Search for the cell housing the specified text and yield its (X, Y) center coordinate. 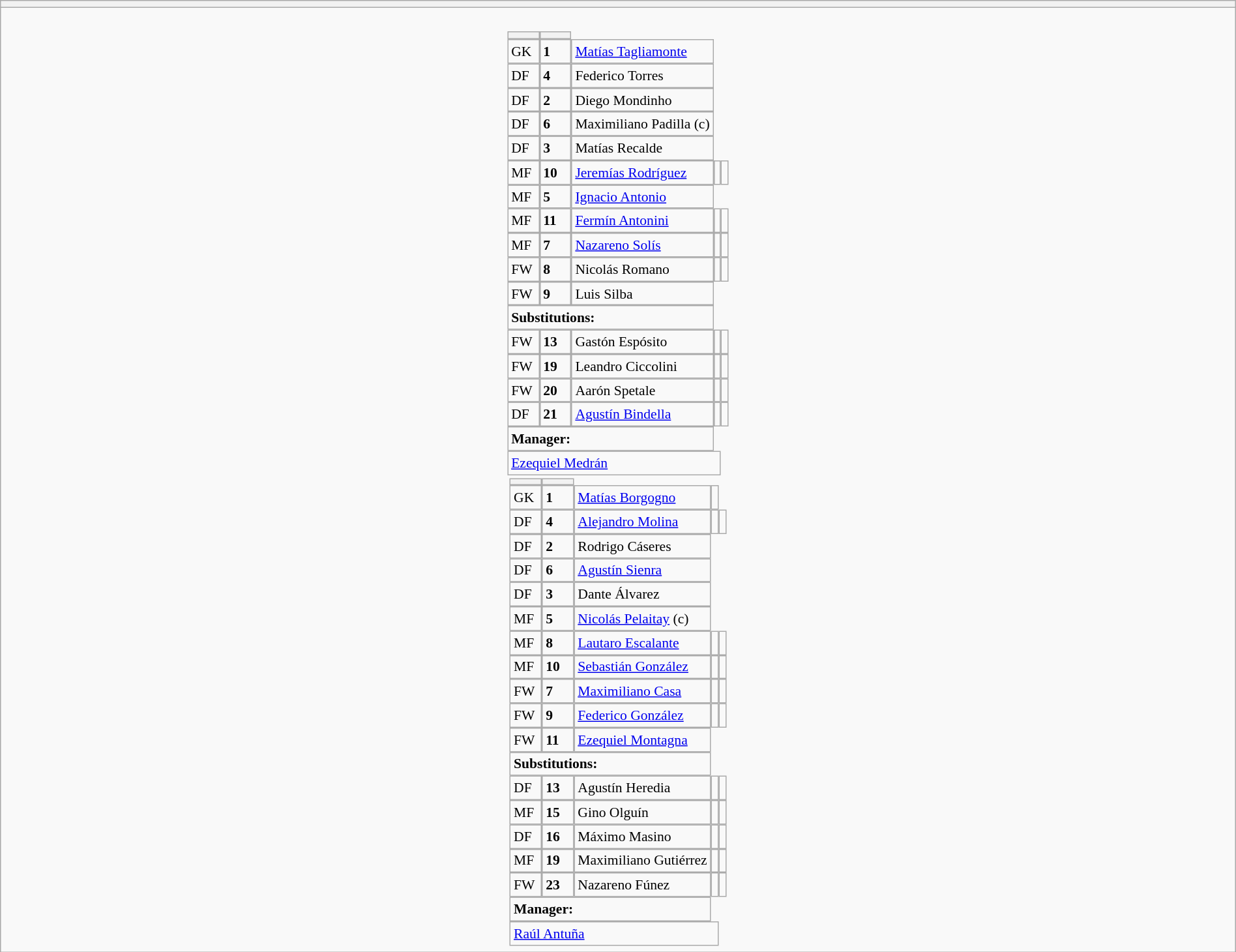
Maximiliano Casa (642, 691)
Máximo Masino (642, 836)
Nazareno Fúnez (642, 884)
Maximiliano Padilla (c) (643, 124)
Matías Recalde (643, 149)
Gastón Espósito (643, 342)
Jeremías Rodríguez (643, 172)
Maximiliano Gutiérrez (642, 861)
Ezequiel Montagna (642, 739)
Agustín Bindella (643, 415)
21 (555, 415)
Fermín Antonini (643, 220)
Matías Tagliamonte (643, 51)
Rodrigo Cáseres (642, 546)
15 (558, 812)
Leandro Ciccolini (643, 366)
Lautaro Escalante (642, 643)
16 (558, 836)
Aarón Spetale (643, 390)
Ignacio Antonio (643, 197)
Federico González (642, 716)
Federico Torres (643, 76)
Agustín Heredia (642, 788)
Nicolás Romano (643, 269)
Gino Olguín (642, 812)
Agustín Sienra (642, 570)
Luis Silba (643, 293)
Matías Borgogno (642, 497)
Diego Mondinho (643, 100)
Dante Álvarez (642, 595)
23 (558, 884)
Raúl Antuña (614, 934)
Nazareno Solís (643, 245)
Alejandro Molina (642, 522)
Nicolás Pelaitay (c) (642, 618)
20 (555, 390)
Sebastián González (642, 666)
Ezequiel Medrán (614, 463)
